Search for the cell housing the specified text and yield its (x, y) center coordinate. 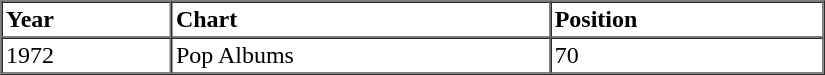
Chart (360, 20)
Year (87, 20)
1972 (87, 56)
70 (686, 56)
Position (686, 20)
Pop Albums (360, 56)
